Return the (X, Y) coordinate for the center point of the cell that contains the specified text.  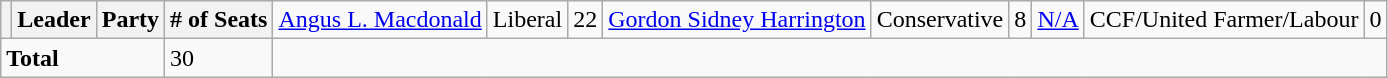
Leader (54, 20)
Liberal (527, 20)
Angus L. Macdonald (380, 20)
N/A (1058, 20)
22 (586, 20)
Total (83, 58)
Gordon Sidney Harrington (737, 20)
Party (130, 20)
CCF/United Farmer/Labour (1224, 20)
Conservative (940, 20)
0 (1376, 20)
30 (219, 58)
# of Seats (219, 20)
8 (1020, 20)
